Search for the cell housing the specified text and yield its (x, y) center coordinate. 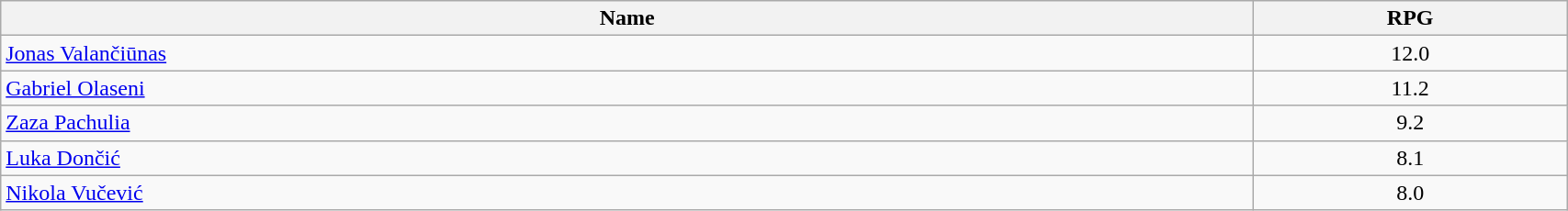
Nikola Vučević (627, 193)
Gabriel Olaseni (627, 88)
8.1 (1411, 158)
Name (627, 18)
8.0 (1411, 193)
12.0 (1411, 53)
Zaza Pachulia (627, 123)
11.2 (1411, 88)
RPG (1411, 18)
9.2 (1411, 123)
Jonas Valančiūnas (627, 53)
Luka Dončić (627, 158)
